Output the [x, y] coordinate of the center of the cell containing the given text.  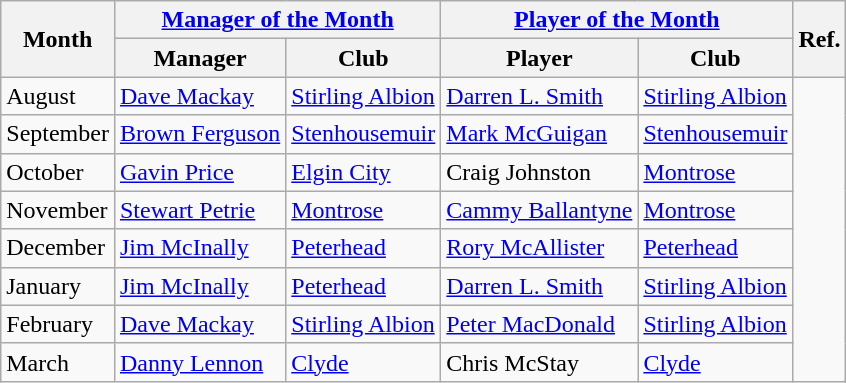
Peter MacDonald [540, 324]
Gavin Price [200, 172]
March [58, 362]
Rory McAllister [540, 248]
January [58, 286]
Stewart Petrie [200, 210]
October [58, 172]
Manager [200, 58]
Elgin City [364, 172]
Craig Johnston [540, 172]
Ref. [820, 39]
Manager of the Month [277, 20]
December [58, 248]
Danny Lennon [200, 362]
February [58, 324]
Player [540, 58]
Chris McStay [540, 362]
Mark McGuigan [540, 134]
Month [58, 39]
Cammy Ballantyne [540, 210]
November [58, 210]
September [58, 134]
Brown Ferguson [200, 134]
Player of the Month [617, 20]
August [58, 96]
